Search for the cell housing the specified text and yield its [x, y] center coordinate. 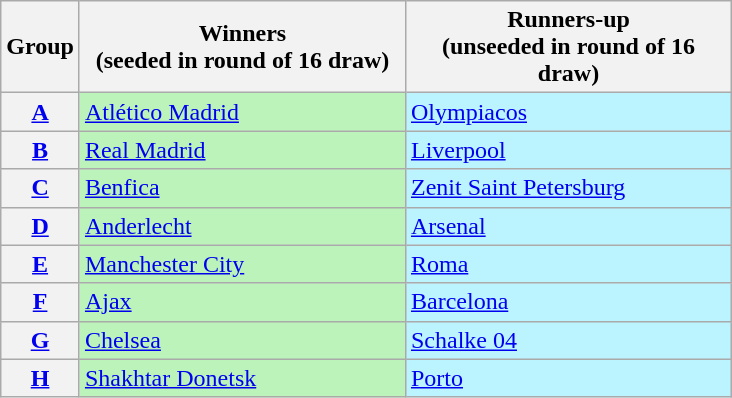
B [40, 150]
C [40, 188]
Benfica [242, 188]
Porto [568, 378]
Shakhtar Donetsk [242, 378]
Winners(seeded in round of 16 draw) [242, 47]
Manchester City [242, 264]
Zenit Saint Petersburg [568, 188]
Arsenal [568, 226]
Atlético Madrid [242, 112]
Ajax [242, 302]
Roma [568, 264]
F [40, 302]
A [40, 112]
Liverpool [568, 150]
Real Madrid [242, 150]
Chelsea [242, 340]
Group [40, 47]
E [40, 264]
G [40, 340]
H [40, 378]
Olympiacos [568, 112]
Runners-up(unseeded in round of 16 draw) [568, 47]
Barcelona [568, 302]
Anderlecht [242, 226]
D [40, 226]
Schalke 04 [568, 340]
